Return (X, Y) of the center of cell containing provided text 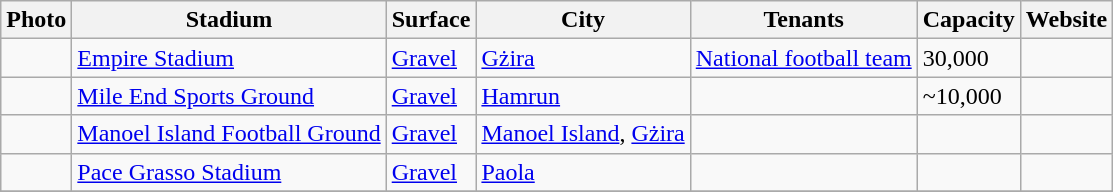
Stadium (229, 20)
30,000 (968, 58)
Paola (583, 172)
Surface (431, 20)
Tenants (804, 20)
~10,000 (968, 96)
Empire Stadium (229, 58)
Website (1066, 20)
National football team (804, 58)
Manoel Island Football Ground (229, 134)
Capacity (968, 20)
Gżira (583, 58)
Mile End Sports Ground (229, 96)
City (583, 20)
Pace Grasso Stadium (229, 172)
Manoel Island, Gżira (583, 134)
Hamrun (583, 96)
Photo (36, 20)
